Return (X, Y) of the center of cell containing provided text 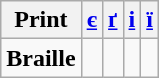
Braille (41, 58)
ї (150, 20)
Print (41, 20)
є (92, 20)
ґ (113, 20)
і (132, 20)
